Determine the (x, y) coordinate at the center of the cell enclosing the given text.  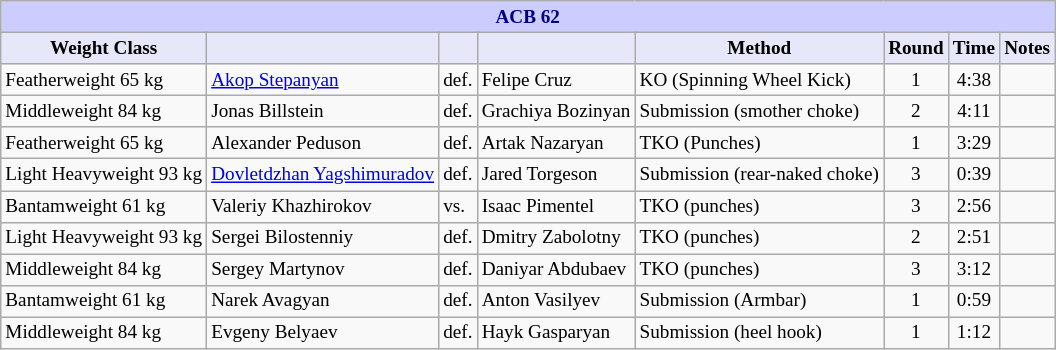
4:38 (974, 80)
ACB 62 (528, 17)
Valeriy Khazhirokov (323, 206)
0:39 (974, 175)
Sergey Martynov (323, 270)
Time (974, 48)
Submission (smother choke) (760, 111)
Dmitry Zabolotny (556, 238)
Grachiya Bozinyan (556, 111)
Anton Vasilyev (556, 301)
Daniyar Abdubaev (556, 270)
0:59 (974, 301)
Narek Avagyan (323, 301)
Weight Class (104, 48)
Alexander Peduson (323, 143)
1:12 (974, 333)
Akop Stepanyan (323, 80)
Method (760, 48)
Jonas Billstein (323, 111)
Submission (rear-naked choke) (760, 175)
Artak Nazaryan (556, 143)
Round (916, 48)
3:12 (974, 270)
Isaac Pimentel (556, 206)
Notes (1028, 48)
Jared Torgeson (556, 175)
Dovletdzhan Yagshimuradov (323, 175)
2:51 (974, 238)
Sergei Bilostenniy (323, 238)
3:29 (974, 143)
Felipe Cruz (556, 80)
TKO (Punches) (760, 143)
Hayk Gasparyan (556, 333)
Evgeny Belyaev (323, 333)
KO (Spinning Wheel Kick) (760, 80)
Submission (heel hook) (760, 333)
vs. (458, 206)
4:11 (974, 111)
Submission (Armbar) (760, 301)
2:56 (974, 206)
